Pinpoint the cell where the given text exists, returning its (X, Y) midpoint coordinate. 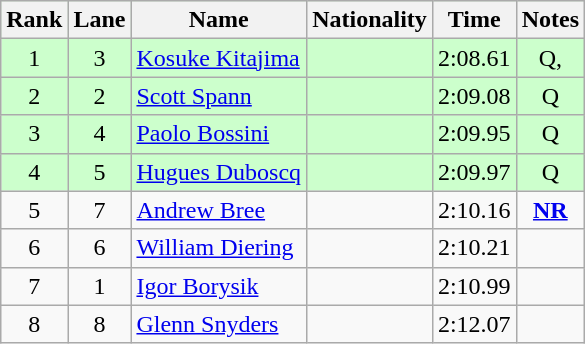
Notes (550, 20)
Q, (550, 58)
2:09.97 (474, 172)
2:09.95 (474, 134)
2:09.08 (474, 96)
Scott Spann (219, 96)
Igor Borysik (219, 286)
Kosuke Kitajima (219, 58)
Time (474, 20)
Andrew Bree (219, 210)
2:10.21 (474, 248)
Lane (100, 20)
Hugues Duboscq (219, 172)
2:08.61 (474, 58)
Paolo Bossini (219, 134)
Name (219, 20)
NR (550, 210)
Rank (34, 20)
2:10.16 (474, 210)
William Diering (219, 248)
2:10.99 (474, 286)
Nationality (370, 20)
2:12.07 (474, 324)
Glenn Snyders (219, 324)
